Scan for the cell matching the given text and deliver its (x, y) coordinate at center. 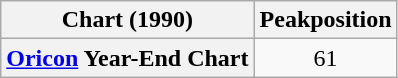
Peakposition (326, 20)
61 (326, 58)
Chart (1990) (128, 20)
Oricon Year-End Chart (128, 58)
